Determine the [X, Y] coordinate at the center of the cell enclosing the given text.  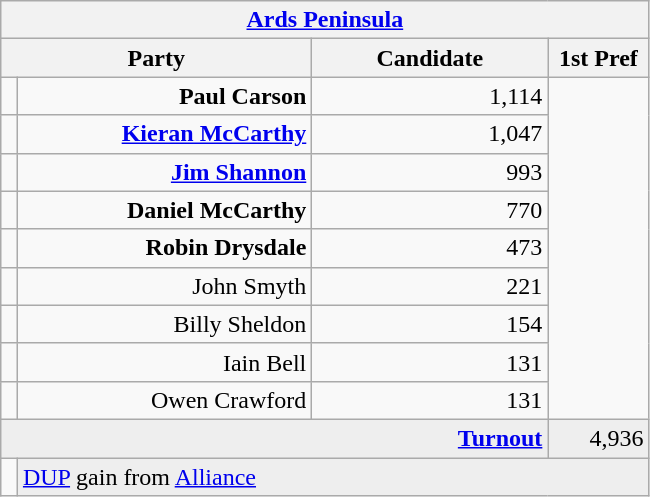
473 [430, 248]
154 [430, 324]
1st Pref [598, 58]
Ards Peninsula [325, 20]
DUP gain from Alliance [333, 477]
1,114 [430, 96]
Kieran McCarthy [164, 134]
Paul Carson [164, 96]
Owen Crawford [164, 400]
993 [430, 172]
Party [156, 58]
Turnout [274, 438]
Iain Bell [164, 362]
221 [430, 286]
Billy Sheldon [164, 324]
4,936 [598, 438]
Robin Drysdale [164, 248]
Daniel McCarthy [164, 210]
770 [430, 210]
Jim Shannon [164, 172]
Candidate [430, 58]
1,047 [430, 134]
John Smyth [164, 286]
